Determine the (x, y) coordinate at the center of the cell enclosing the given text.  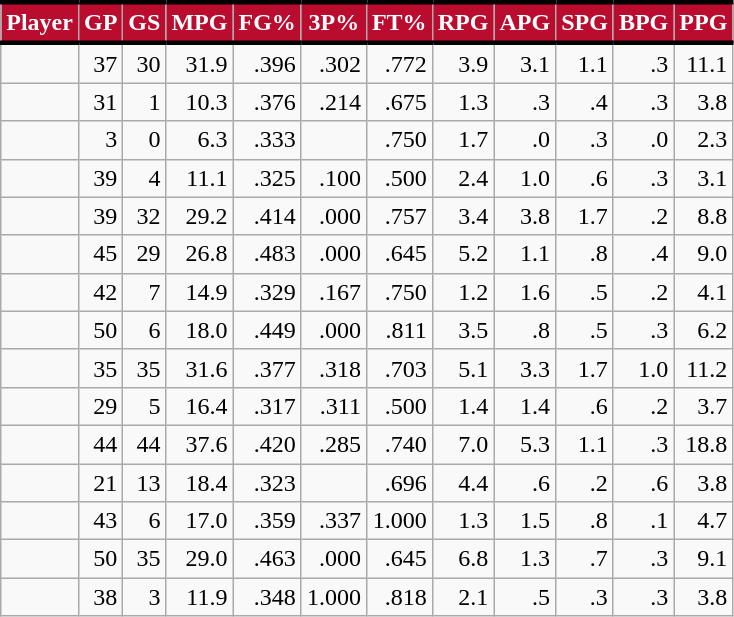
43 (100, 521)
7.0 (463, 444)
3.5 (463, 330)
.414 (267, 216)
2.3 (704, 140)
13 (144, 483)
5 (144, 406)
31.6 (200, 368)
.7 (585, 559)
.376 (267, 102)
10.3 (200, 102)
6.2 (704, 330)
29.0 (200, 559)
18.4 (200, 483)
.359 (267, 521)
.214 (334, 102)
.811 (399, 330)
11.2 (704, 368)
FT% (399, 22)
31.9 (200, 63)
3.9 (463, 63)
.329 (267, 292)
1 (144, 102)
38 (100, 597)
.317 (267, 406)
.318 (334, 368)
37.6 (200, 444)
17.0 (200, 521)
MPG (200, 22)
5.2 (463, 254)
.483 (267, 254)
11.9 (200, 597)
8.8 (704, 216)
.311 (334, 406)
.333 (267, 140)
FG% (267, 22)
3.4 (463, 216)
.337 (334, 521)
5.1 (463, 368)
29.2 (200, 216)
4.1 (704, 292)
1.5 (525, 521)
Player (40, 22)
7 (144, 292)
9.0 (704, 254)
.1 (643, 521)
45 (100, 254)
.463 (267, 559)
.302 (334, 63)
2.4 (463, 178)
3.7 (704, 406)
26.8 (200, 254)
2.1 (463, 597)
5.3 (525, 444)
16.4 (200, 406)
.818 (399, 597)
6.3 (200, 140)
APG (525, 22)
3.3 (525, 368)
21 (100, 483)
.696 (399, 483)
4.4 (463, 483)
18.0 (200, 330)
GS (144, 22)
.740 (399, 444)
.348 (267, 597)
.420 (267, 444)
.323 (267, 483)
.396 (267, 63)
SPG (585, 22)
.377 (267, 368)
32 (144, 216)
31 (100, 102)
6.8 (463, 559)
.100 (334, 178)
4.7 (704, 521)
.325 (267, 178)
3P% (334, 22)
GP (100, 22)
37 (100, 63)
0 (144, 140)
18.8 (704, 444)
.285 (334, 444)
.772 (399, 63)
.757 (399, 216)
4 (144, 178)
.703 (399, 368)
30 (144, 63)
.449 (267, 330)
1.2 (463, 292)
BPG (643, 22)
.167 (334, 292)
PPG (704, 22)
9.1 (704, 559)
14.9 (200, 292)
RPG (463, 22)
1.6 (525, 292)
42 (100, 292)
.675 (399, 102)
